Identify which cell holds the provided text, then report its [X, Y] central coordinate. 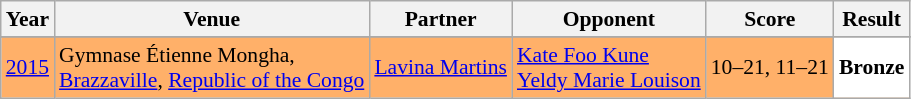
Bronze [872, 68]
Gymnase Étienne Mongha,Brazzaville, Republic of the Congo [212, 68]
Year [28, 19]
10–21, 11–21 [770, 68]
Result [872, 19]
Venue [212, 19]
Opponent [609, 19]
Partner [440, 19]
Lavina Martins [440, 68]
Kate Foo Kune Yeldy Marie Louison [609, 68]
2015 [28, 68]
Score [770, 19]
